Locate the cell with the specified text and output its (X, Y) center coordinate. 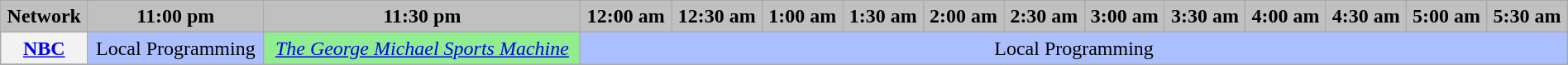
5:00 am (1446, 17)
1:30 am (883, 17)
12:30 am (717, 17)
3:00 am (1125, 17)
2:30 am (1044, 17)
12:00 am (626, 17)
4:30 am (1366, 17)
The George Michael Sports Machine (422, 48)
2:00 am (963, 17)
5:30 am (1527, 17)
11:00 pm (175, 17)
Network (45, 17)
1:00 am (802, 17)
NBC (45, 48)
11:30 pm (422, 17)
3:30 am (1204, 17)
4:00 am (1285, 17)
